Detect which cell encompasses the target text, then output its (x, y) center coordinate. 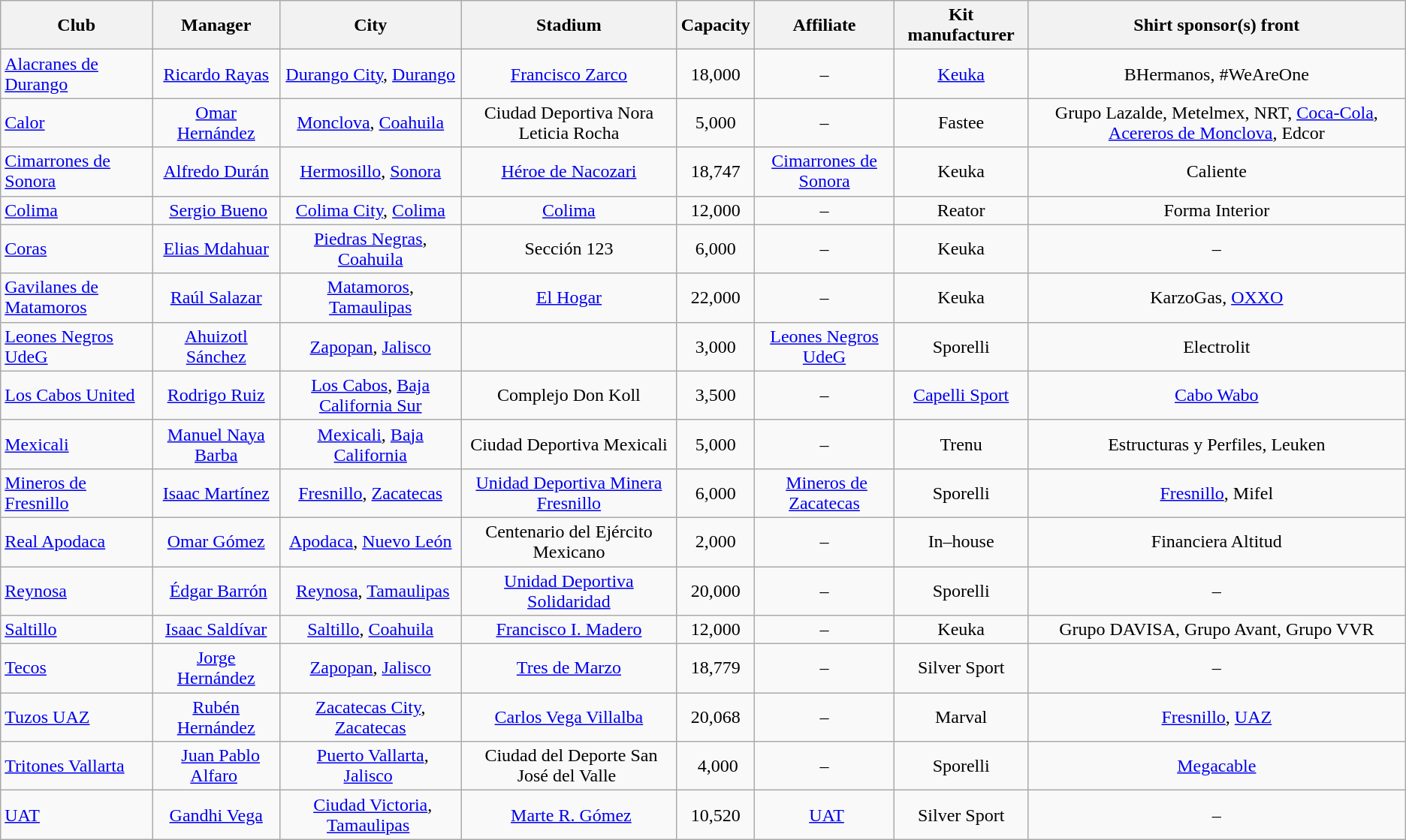
Trenu (961, 444)
Piedras Negras, Coahuila (371, 249)
Édgar Barrón (216, 590)
Reator (961, 210)
4,000 (715, 766)
Francisco Zarco (569, 74)
Elias Mdahuar (216, 249)
Cabo Wabo (1217, 395)
Mineros de Zacatecas (825, 492)
Calor (77, 123)
Mexicali, Baja California (371, 444)
Megacable (1217, 766)
Colima City, Colima (371, 210)
Forma Interior (1217, 210)
Ricardo Rayas (216, 74)
Gavilanes de Matamoros (77, 297)
Marval (961, 718)
Fresnillo, Mifel (1217, 492)
Tuzos UAZ (77, 718)
Reynosa (77, 590)
Los Cabos United (77, 395)
Fresnillo, UAZ (1217, 718)
Mineros de Fresnillo (77, 492)
KarzoGas, OXXO (1217, 297)
3,000 (715, 347)
22,000 (715, 297)
3,500 (715, 395)
In–house (961, 542)
Kit manufacturer (961, 26)
Isaac Martínez (216, 492)
Manuel Naya Barba (216, 444)
Tres de Marzo (569, 668)
Francisco I. Madero (569, 630)
Marte R. Gómez (569, 815)
18,000 (715, 74)
Gandhi Vega (216, 815)
Tritones Vallarta (77, 766)
18,747 (715, 171)
Los Cabos, Baja California Sur (371, 395)
Zacatecas City, Zacatecas (371, 718)
Complejo Don Koll (569, 395)
Affiliate (825, 26)
Stadium (569, 26)
Saltillo (77, 630)
Ciudad Deportiva Mexicali (569, 444)
Jorge Hernández (216, 668)
Real Apodaca (77, 542)
Reynosa, Tamaulipas (371, 590)
20,000 (715, 590)
10,520 (715, 815)
Fastee (961, 123)
Ahuizotl Sánchez (216, 347)
Ciudad del Deporte San José del Valle (569, 766)
Capelli Sport (961, 395)
Saltillo, Coahuila (371, 630)
City (371, 26)
18,779 (715, 668)
Unidad Deportiva Solidaridad (569, 590)
BHermanos, #WeAreOne (1217, 74)
Omar Gómez (216, 542)
Tecos (77, 668)
Caliente (1217, 171)
Fresnillo, Zacatecas (371, 492)
2,000 (715, 542)
Hermosillo, Sonora (371, 171)
Coras (77, 249)
Monclova, Coahuila (371, 123)
Raúl Salazar (216, 297)
Apodaca, Nuevo León (371, 542)
Financiera Altitud (1217, 542)
Rodrigo Ruiz (216, 395)
Durango City, Durango (371, 74)
Shirt sponsor(s) front (1217, 26)
Mexicali (77, 444)
Centenario del Ejército Mexicano (569, 542)
Alacranes de Durango (77, 74)
Matamoros, Tamaulipas (371, 297)
Manager (216, 26)
Alfredo Durán (216, 171)
Sergio Bueno (216, 210)
Omar Hernández (216, 123)
Estructuras y Perfiles, Leuken (1217, 444)
Grupo Lazalde, Metelmex, NRT, Coca-Cola, Acereros de Monclova, Edcor (1217, 123)
Ciudad Victoria, Tamaulipas (371, 815)
Capacity (715, 26)
Electrolit (1217, 347)
Ciudad Deportiva Nora Leticia Rocha (569, 123)
Isaac Saldívar (216, 630)
20,068 (715, 718)
Puerto Vallarta, Jalisco (371, 766)
El Hogar (569, 297)
Juan Pablo Alfaro (216, 766)
Sección 123 (569, 249)
Unidad Deportiva Minera Fresnillo (569, 492)
Club (77, 26)
Rubén Hernández (216, 718)
Grupo DAVISA, Grupo Avant, Grupo VVR (1217, 630)
Héroe de Nacozari (569, 171)
Carlos Vega Villalba (569, 718)
